Detect which cell encompasses the target text, then output its [x, y] center coordinate. 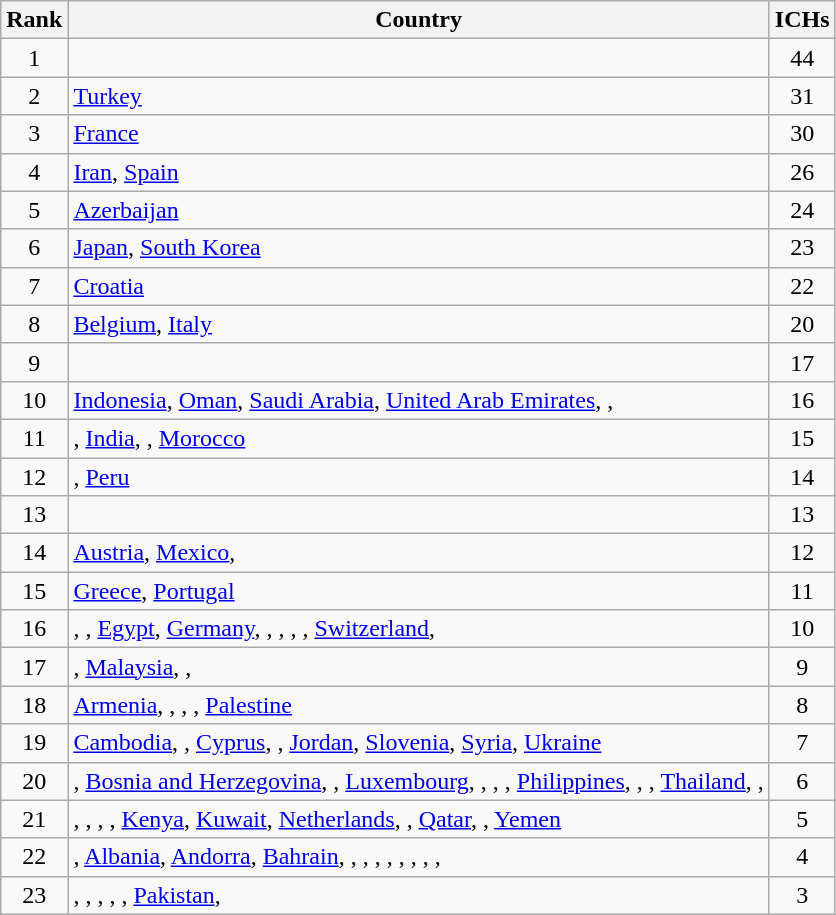
1 [34, 58]
, Peru [418, 477]
Japan, South Korea [418, 248]
2 [34, 96]
21 [34, 819]
, Albania, Andorra, Bahrain, , , , , , , , , [418, 857]
31 [802, 96]
Turkey [418, 96]
Indonesia, Oman, Saudi Arabia, United Arab Emirates, , [418, 400]
Austria, Mexico, [418, 553]
, , , , Kenya, Kuwait, Netherlands, , Qatar, , Yemen [418, 819]
30 [802, 134]
ICHs [802, 20]
Greece, Portugal [418, 591]
, , , , , Pakistan, [418, 895]
, Malaysia, , [418, 667]
Armenia, , , , Palestine [418, 705]
Iran, Spain [418, 172]
, India, , Morocco [418, 438]
26 [802, 172]
, Bosnia and Herzegovina, , Luxembourg, , , , Philippines, , , Thailand, , [418, 781]
France [418, 134]
24 [802, 210]
Cambodia, , Cyprus, , Jordan, Slovenia, Syria, Ukraine [418, 743]
Rank [34, 20]
44 [802, 58]
Belgium, Italy [418, 324]
18 [34, 705]
Azerbaijan [418, 210]
Croatia [418, 286]
Country [418, 20]
, , Egypt, Germany, , , , , Switzerland, [418, 629]
19 [34, 743]
